From the cell containing the given text, extract its center point as [X, Y] coordinate. 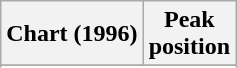
Chart (1996) [72, 34]
Peakposition [189, 34]
